Output the [X, Y] coordinate of the center of the cell containing the given text.  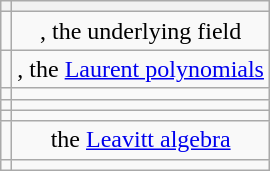
, the underlying field [141, 31]
the Leavitt algebra [141, 140]
, the Laurent polynomials [141, 69]
